Pinpoint the cell where the given text exists, returning its (x, y) midpoint coordinate. 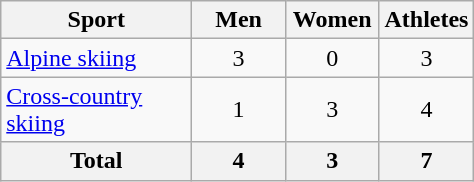
Total (96, 161)
Athletes (426, 20)
Sport (96, 20)
Cross-country skiing (96, 110)
7 (426, 161)
0 (332, 58)
Men (239, 20)
Women (332, 20)
1 (239, 110)
Alpine skiing (96, 58)
